Find where the given text appears and provide that cell's center as [x, y] coordinate. 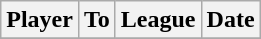
To [96, 20]
Player [40, 20]
Date [230, 20]
League [158, 20]
